Extract the [X, Y] coordinate from the center of the cell holding the provided text.  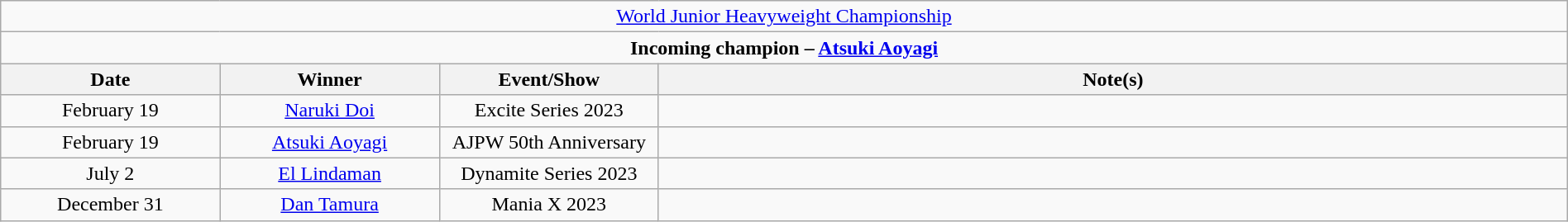
Atsuki Aoyagi [329, 142]
Winner [329, 79]
World Junior Heavyweight Championship [784, 17]
Note(s) [1113, 79]
AJPW 50th Anniversary [549, 142]
El Lindaman [329, 173]
Date [111, 79]
Event/Show [549, 79]
Mania X 2023 [549, 205]
Naruki Doi [329, 111]
Excite Series 2023 [549, 111]
Dynamite Series 2023 [549, 173]
Dan Tamura [329, 205]
December 31 [111, 205]
Incoming champion – Atsuki Aoyagi [784, 48]
July 2 [111, 173]
